Scan for the cell matching the given text and deliver its (x, y) coordinate at center. 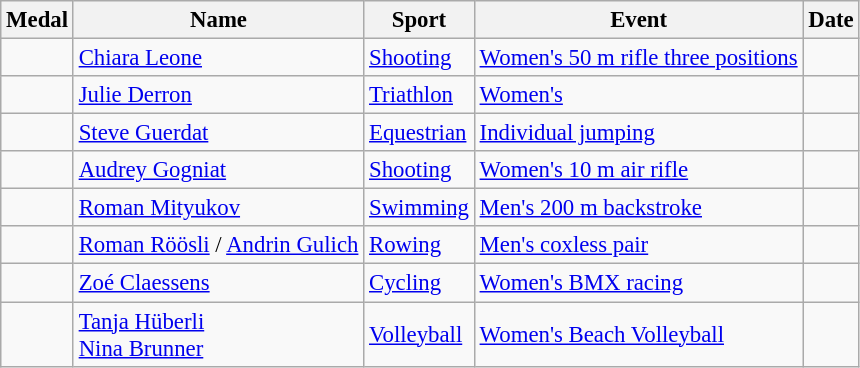
Men's 200 m backstroke (638, 208)
Volleyball (420, 334)
Date (831, 20)
Sport (420, 20)
Rowing (420, 245)
Women's (638, 95)
Triathlon (420, 95)
Men's coxless pair (638, 245)
Event (638, 20)
Cycling (420, 283)
Roman Mityukov (218, 208)
Women's Beach Volleyball (638, 334)
Steve Guerdat (218, 133)
Zoé Claessens (218, 283)
Roman Röösli / Andrin Gulich (218, 245)
Name (218, 20)
Women's 10 m air rifle (638, 170)
Chiara Leone (218, 58)
Audrey Gogniat (218, 170)
Women's BMX racing (638, 283)
Julie Derron (218, 95)
Individual jumping (638, 133)
Swimming (420, 208)
Equestrian (420, 133)
Tanja HüberliNina Brunner (218, 334)
Women's 50 m rifle three positions (638, 58)
Medal (38, 20)
